Search for the cell housing the specified text and yield its [X, Y] center coordinate. 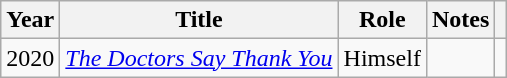
Role [382, 20]
2020 [30, 58]
Title [199, 20]
Notes [460, 20]
Year [30, 20]
The Doctors Say Thank You [199, 58]
Himself [382, 58]
